Extract the [x, y] coordinate from the center of the cell holding the provided text.  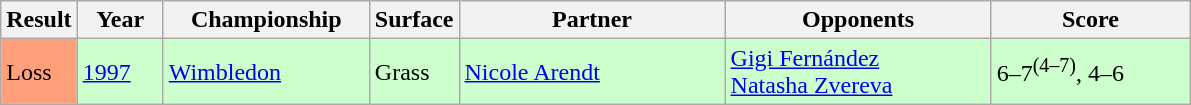
Championship [266, 20]
Loss [39, 72]
Surface [414, 20]
1997 [120, 72]
Result [39, 20]
Opponents [858, 20]
Partner [592, 20]
Wimbledon [266, 72]
Year [120, 20]
Nicole Arendt [592, 72]
Gigi Fernández Natasha Zvereva [858, 72]
Grass [414, 72]
6–7(4–7), 4–6 [1090, 72]
Score [1090, 20]
